Extract the (X, Y) coordinate from the center of the cell holding the provided text.  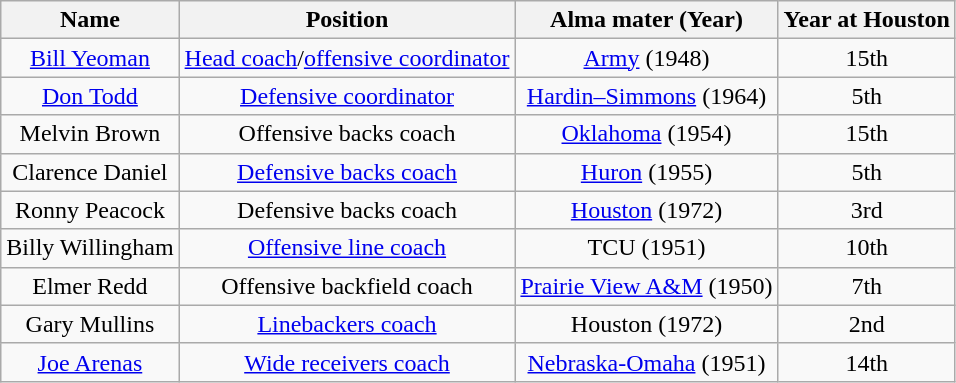
Wide receivers coach (347, 362)
Joe Arenas (90, 362)
Nebraska-Omaha (1951) (646, 362)
TCU (1951) (646, 248)
Year at Houston (866, 20)
Name (90, 20)
Alma mater (Year) (646, 20)
Huron (1955) (646, 172)
10th (866, 248)
Clarence Daniel (90, 172)
Prairie View A&M (1950) (646, 286)
Oklahoma (1954) (646, 134)
Army (1948) (646, 58)
7th (866, 286)
Melvin Brown (90, 134)
Gary Mullins (90, 324)
Linebackers coach (347, 324)
Defensive coordinator (347, 96)
Don Todd (90, 96)
Offensive line coach (347, 248)
Offensive backs coach (347, 134)
2nd (866, 324)
14th (866, 362)
Hardin–Simmons (1964) (646, 96)
Ronny Peacock (90, 210)
Head coach/offensive coordinator (347, 58)
Offensive backfield coach (347, 286)
Billy Willingham (90, 248)
Position (347, 20)
Bill Yeoman (90, 58)
Elmer Redd (90, 286)
3rd (866, 210)
